Provide the (x, y) coordinate of the cell's center where the given text is located.  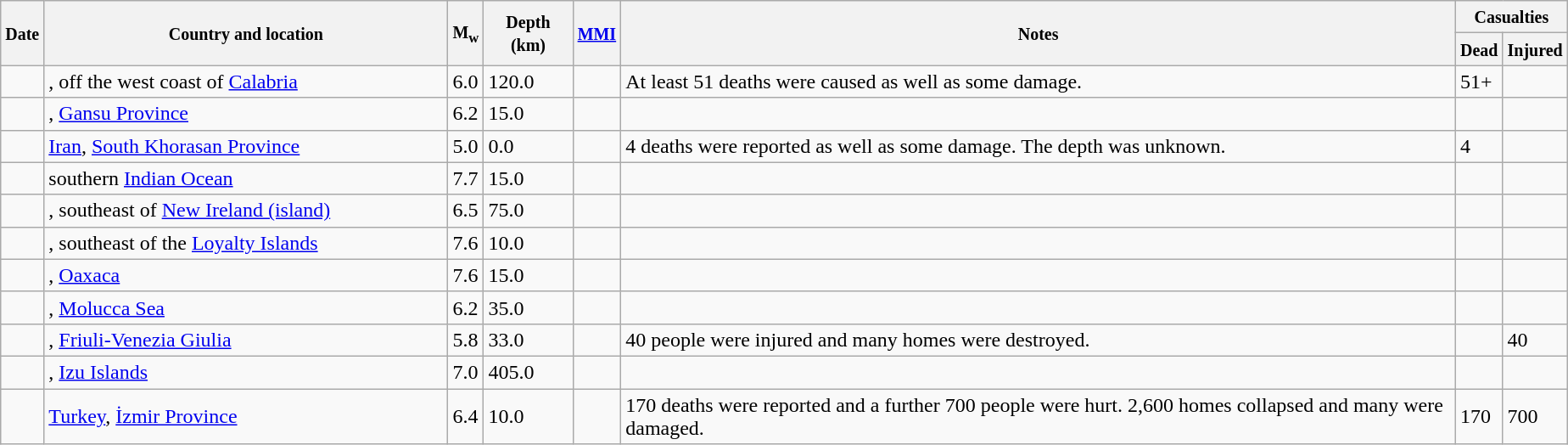
, Molucca Sea (246, 307)
6.4 (466, 416)
Country and location (246, 33)
5.8 (466, 340)
7.7 (466, 178)
, Gansu Province (246, 114)
, southeast of the Loyalty Islands (246, 243)
7.0 (466, 372)
4 deaths were reported as well as some damage. The depth was unknown. (1039, 146)
6.0 (466, 82)
33.0 (528, 340)
Injured (1535, 49)
At least 51 deaths were caused as well as some damage. (1039, 82)
170 deaths were reported and a further 700 people were hurt. 2,600 homes collapsed and many were damaged. (1039, 416)
, Izu Islands (246, 372)
170 (1479, 416)
6.5 (466, 211)
Depth (km) (528, 33)
35.0 (528, 307)
4 (1479, 146)
, Friuli-Venezia Giulia (246, 340)
40 (1535, 340)
MMI (597, 33)
Casualties (1511, 17)
Date (22, 33)
, southeast of New Ireland (island) (246, 211)
75.0 (528, 211)
Iran, South Khorasan Province (246, 146)
Turkey, İzmir Province (246, 416)
120.0 (528, 82)
700 (1535, 416)
, Oaxaca (246, 275)
, off the west coast of Calabria (246, 82)
51+ (1479, 82)
Mw (466, 33)
southern Indian Ocean (246, 178)
Notes (1039, 33)
0.0 (528, 146)
5.0 (466, 146)
40 people were injured and many homes were destroyed. (1039, 340)
405.0 (528, 372)
Dead (1479, 49)
